Pinpoint the cell where the given text exists, returning its [x, y] midpoint coordinate. 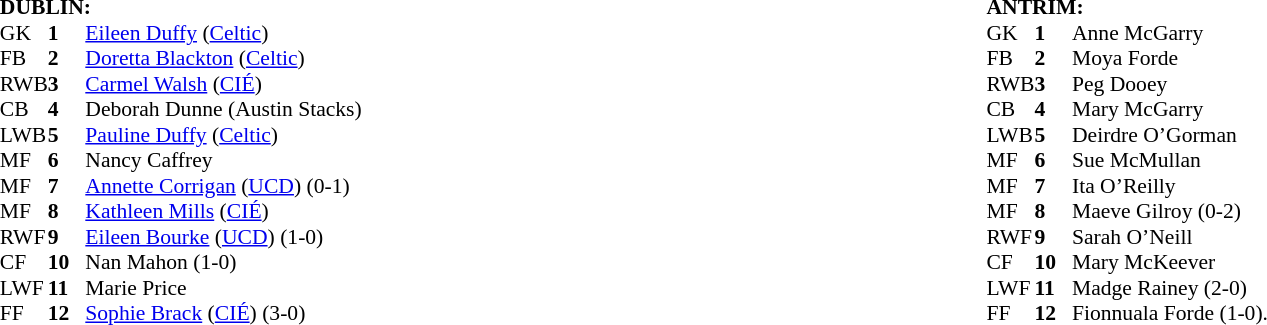
Eileen Bourke (UCD) (1-0) [223, 237]
Annette Corrigan (UCD) (0-1) [223, 186]
Kathleen Mills (CIÉ) [223, 211]
Carmel Walsh (CIÉ) [223, 84]
Pauline Duffy (Celtic) [223, 135]
Marie Price [223, 288]
Nancy Caffrey [223, 161]
Doretta Blackton (Celtic) [223, 59]
Eileen Duffy (Celtic) [223, 33]
Deborah Dunne (Austin Stacks) [223, 109]
Nan Mahon (1-0) [223, 263]
